Locate the cell with the specified text and output its [X, Y] center coordinate. 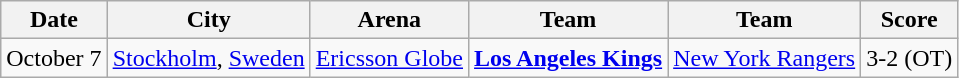
Date [54, 20]
City [208, 20]
New York Rangers [764, 58]
Los Angeles Kings [568, 58]
3-2 (OT) [910, 58]
Ericsson Globe [389, 58]
Stockholm, Sweden [208, 58]
October 7 [54, 58]
Score [910, 20]
Arena [389, 20]
